Return the [x, y] coordinate for the center point of the cell that contains the specified text.  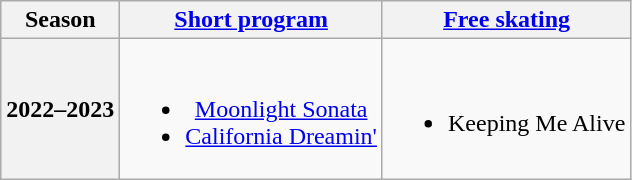
Season [60, 20]
Free skating [506, 20]
2022–2023 [60, 109]
Short program [252, 20]
Moonlight Sonata California Dreamin' [252, 109]
Keeping Me Alive [506, 109]
